Detect which cell encompasses the target text, then output its (X, Y) center coordinate. 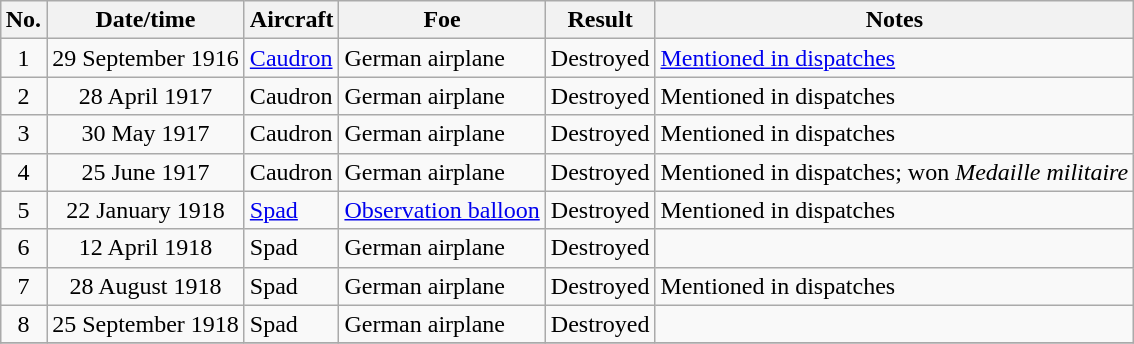
7 (23, 286)
Result (600, 20)
Notes (894, 20)
Mentioned in dispatches; won Medaille militaire (894, 172)
28 April 1917 (146, 96)
3 (23, 134)
Date/time (146, 20)
5 (23, 210)
6 (23, 248)
29 September 1916 (146, 58)
28 August 1918 (146, 286)
Foe (442, 20)
2 (23, 96)
22 January 1918 (146, 210)
Aircraft (292, 20)
12 April 1918 (146, 248)
4 (23, 172)
25 June 1917 (146, 172)
30 May 1917 (146, 134)
1 (23, 58)
Observation balloon (442, 210)
25 September 1918 (146, 324)
No. (23, 20)
8 (23, 324)
